Locate the cell with the specified text and output its (X, Y) center coordinate. 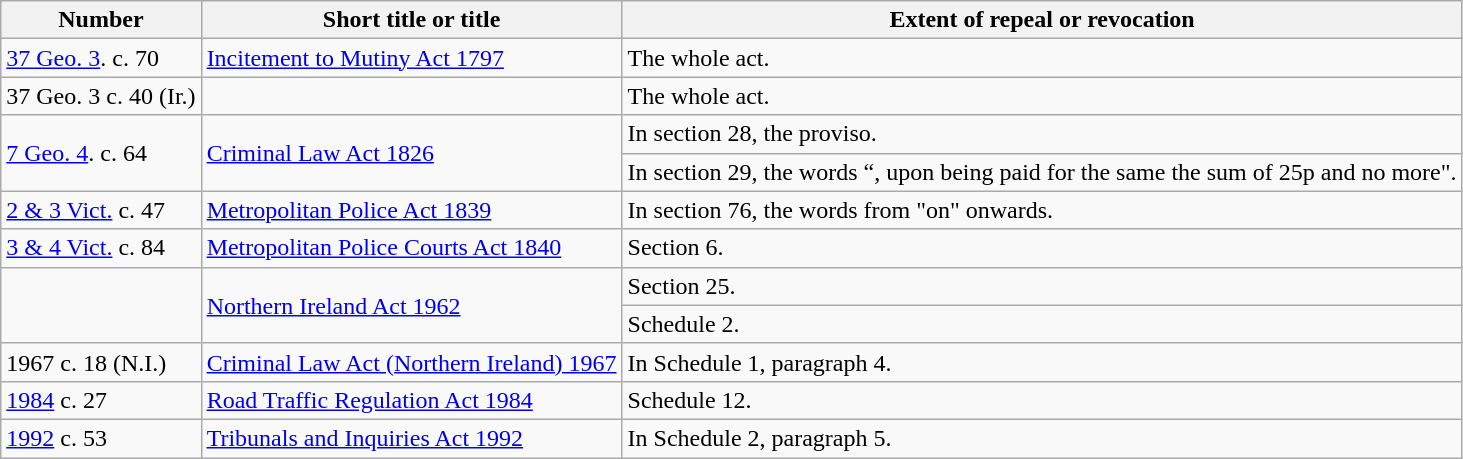
7 Geo. 4. c. 64 (101, 153)
1984 c. 27 (101, 400)
In Schedule 1, paragraph 4. (1042, 362)
Metropolitan Police Act 1839 (412, 210)
1967 c. 18 (N.I.) (101, 362)
Incitement to Mutiny Act 1797 (412, 58)
Road Traffic Regulation Act 1984 (412, 400)
37 Geo. 3. c. 70 (101, 58)
1992 c. 53 (101, 438)
Section 25. (1042, 286)
3 & 4 Vict. c. 84 (101, 248)
Schedule 12. (1042, 400)
In Schedule 2, paragraph 5. (1042, 438)
2 & 3 Vict. c. 47 (101, 210)
Criminal Law Act (Northern Ireland) 1967 (412, 362)
37 Geo. 3 c. 40 (Ir.) (101, 96)
Schedule 2. (1042, 324)
In section 76, the words from "on" onwards. (1042, 210)
In section 28, the proviso. (1042, 134)
Section 6. (1042, 248)
Northern Ireland Act 1962 (412, 305)
Metropolitan Police Courts Act 1840 (412, 248)
Short title or title (412, 20)
In section 29, the words “, upon being paid for the same the sum of 25p and no more". (1042, 172)
Extent of repeal or revocation (1042, 20)
Tribunals and Inquiries Act 1992 (412, 438)
Number (101, 20)
Criminal Law Act 1826 (412, 153)
